Output the [x, y] coordinate of the center of the cell containing the given text.  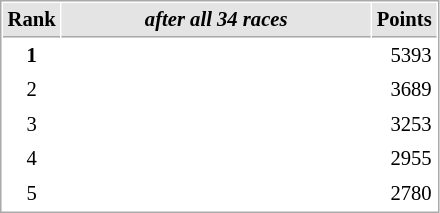
1 [32, 56]
5393 [404, 56]
3253 [404, 124]
2955 [404, 158]
4 [32, 158]
after all 34 races [216, 20]
Rank [32, 20]
3689 [404, 90]
2 [32, 90]
5 [32, 194]
Points [404, 20]
3 [32, 124]
2780 [404, 194]
